Find where the given text appears and provide that cell's center as [x, y] coordinate. 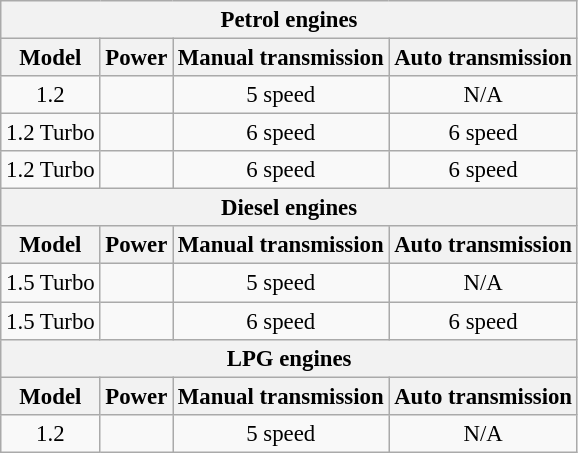
LPG engines [290, 358]
Diesel engines [290, 208]
Petrol engines [290, 20]
